Provide the [X, Y] coordinate of the cell's center where the given text is located.  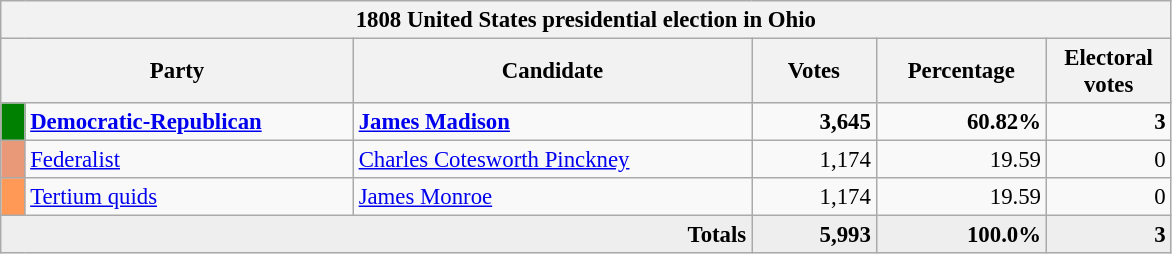
James Monroe [552, 197]
100.0% [961, 235]
1808 United States presidential election in Ohio [586, 20]
Totals [376, 235]
Electoral votes [1108, 72]
3,645 [814, 122]
60.82% [961, 122]
Candidate [552, 72]
Votes [814, 72]
Democratic-Republican [189, 122]
Tertium quids [189, 197]
Percentage [961, 72]
James Madison [552, 122]
5,993 [814, 235]
Charles Cotesworth Pinckney [552, 160]
Party [178, 72]
Federalist [189, 160]
